For the text-containing cell, return its midpoint in [X, Y] coordinate format. 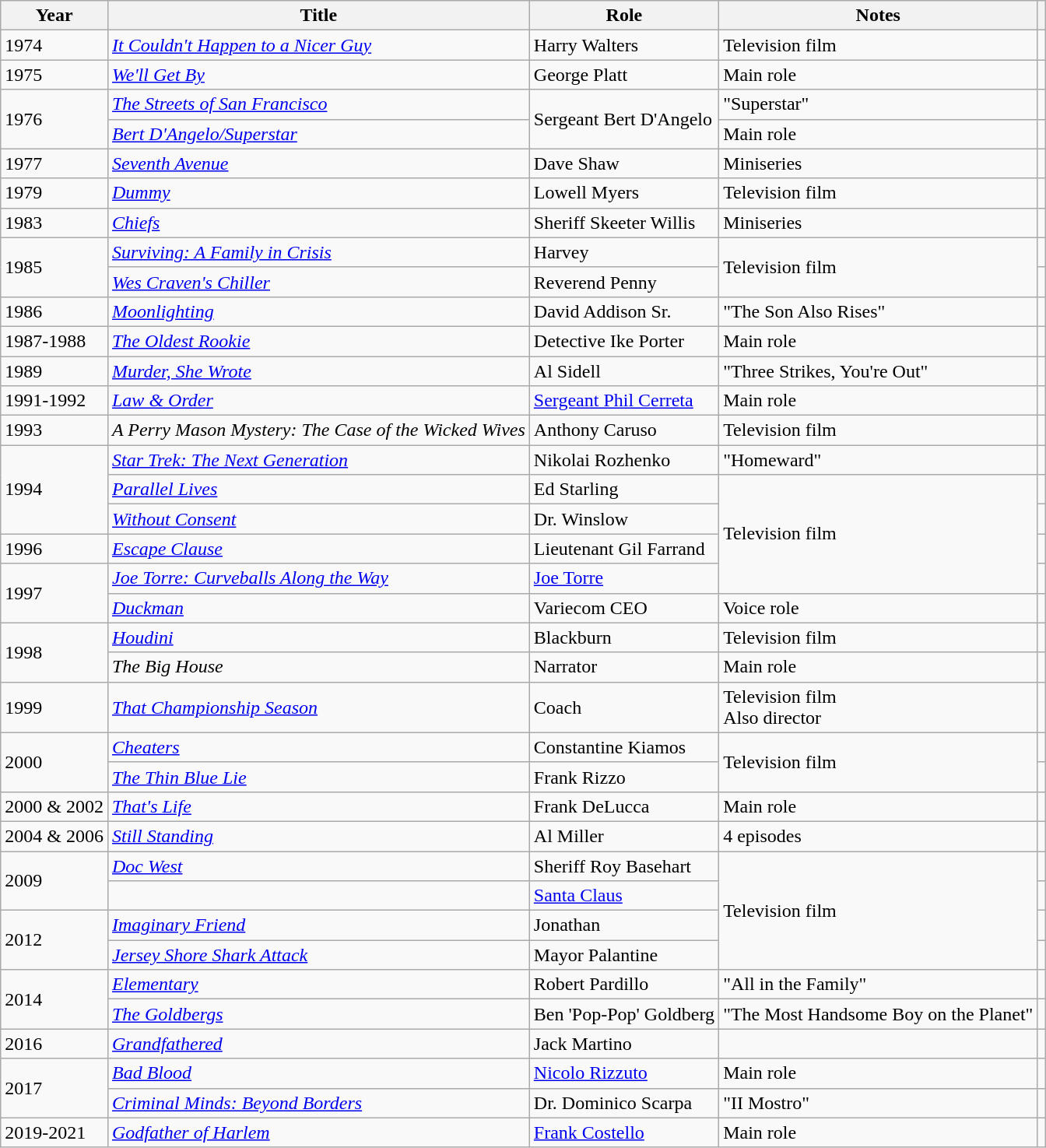
Elementary [318, 985]
1994 [54, 490]
2019-2021 [54, 1132]
1997 [54, 593]
Title [318, 16]
Houdini [318, 637]
1975 [54, 75]
1985 [54, 267]
Detective Ike Porter [624, 341]
2017 [54, 1088]
George Platt [624, 75]
The Thin Blue Lie [318, 777]
2012 [54, 940]
Chiefs [318, 223]
Al Sidell [624, 371]
Surviving: A Family in Crisis [318, 252]
1987-1988 [54, 341]
1976 [54, 119]
Notes [878, 16]
2009 [54, 881]
1983 [54, 223]
That's Life [318, 806]
Lieutenant Gil Farrand [624, 549]
Jersey Shore Shark Attack [318, 955]
"II Mostro" [878, 1103]
Narrator [624, 667]
Law & Order [318, 401]
Still Standing [318, 836]
A Perry Mason Mystery: The Case of the Wicked Wives [318, 430]
Parallel Lives [318, 490]
Constantine Kiamos [624, 747]
Jonathan [624, 925]
Year [54, 16]
1991-1992 [54, 401]
Television filmAlso director [878, 707]
David Addison Sr. [624, 311]
1989 [54, 371]
Jack Martino [624, 1044]
Coach [624, 707]
2004 & 2006 [54, 836]
"Superstar" [878, 104]
2000 & 2002 [54, 806]
1974 [54, 45]
Sergeant Bert D'Angelo [624, 119]
Doc West [318, 866]
Joe Torre: Curveballs Along the Way [318, 578]
Without Consent [318, 519]
Seventh Avenue [318, 163]
Santa Claus [624, 896]
Escape Clause [318, 549]
Star Trek: The Next Generation [318, 460]
Harry Walters [624, 45]
"Three Strikes, You're Out" [878, 371]
2014 [54, 999]
The Goldbergs [318, 1014]
1986 [54, 311]
Wes Craven's Chiller [318, 282]
Frank Costello [624, 1132]
Blackburn [624, 637]
Murder, She Wrote [318, 371]
"The Most Handsome Boy on the Planet" [878, 1014]
Dummy [318, 193]
Joe Torre [624, 578]
Reverend Penny [624, 282]
Lowell Myers [624, 193]
1979 [54, 193]
Nikolai Rozhenko [624, 460]
1977 [54, 163]
Frank Rizzo [624, 777]
4 episodes [878, 836]
1993 [54, 430]
Grandfathered [318, 1044]
Godfather of Harlem [318, 1132]
Bert D'Angelo/Superstar [318, 134]
Harvey [624, 252]
Bad Blood [318, 1073]
Al Miller [624, 836]
Dr. Dominico Scarpa [624, 1103]
Criminal Minds: Beyond Borders [318, 1103]
"Homeward" [878, 460]
Duckman [318, 608]
Role [624, 16]
Nicolo Rizzuto [624, 1073]
The Streets of San Francisco [318, 104]
Sheriff Roy Basehart [624, 866]
Voice role [878, 608]
Sheriff Skeeter Willis [624, 223]
2016 [54, 1044]
Imaginary Friend [318, 925]
1999 [54, 707]
That Championship Season [318, 707]
Sergeant Phil Cerreta [624, 401]
Dave Shaw [624, 163]
Moonlighting [318, 311]
Ed Starling [624, 490]
Dr. Winslow [624, 519]
Variecom CEO [624, 608]
Anthony Caruso [624, 430]
"The Son Also Rises" [878, 311]
"All in the Family" [878, 985]
Ben 'Pop-Pop' Goldberg [624, 1014]
Cheaters [318, 747]
Robert Pardillo [624, 985]
The Oldest Rookie [318, 341]
The Big House [318, 667]
We'll Get By [318, 75]
1998 [54, 652]
2000 [54, 762]
Mayor Palantine [624, 955]
It Couldn't Happen to a Nicer Guy [318, 45]
1996 [54, 549]
Frank DeLucca [624, 806]
